Search for the cell housing the specified text and yield its [X, Y] center coordinate. 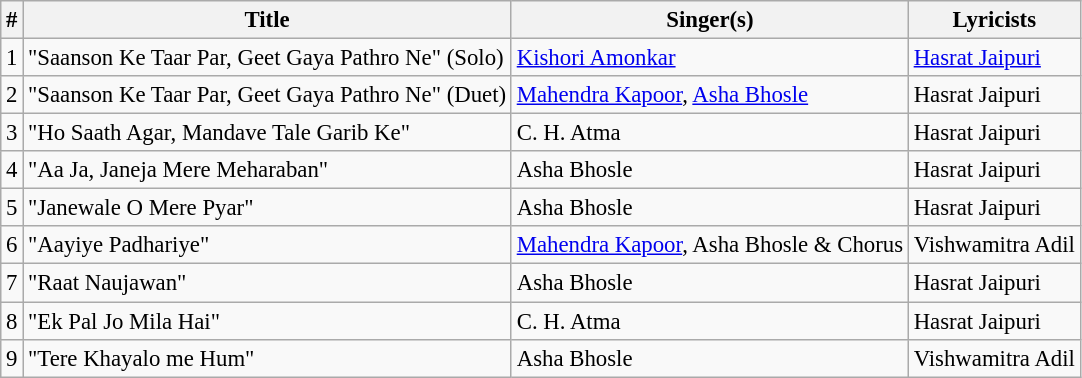
"Tere Khayalo me Hum" [268, 358]
5 [12, 208]
"Aayiye Padhariye" [268, 245]
# [12, 20]
"Saanson Ke Taar Par, Geet Gaya Pathro Ne" (Duet) [268, 95]
7 [12, 283]
9 [12, 358]
4 [12, 170]
8 [12, 321]
"Ho Saath Agar, Mandave Tale Garib Ke" [268, 133]
Mahendra Kapoor, Asha Bhosle [710, 95]
"Ek Pal Jo Mila Hai" [268, 321]
Kishori Amonkar [710, 58]
"Raat Naujawan" [268, 283]
1 [12, 58]
Title [268, 20]
Lyricists [994, 20]
Singer(s) [710, 20]
2 [12, 95]
3 [12, 133]
"Janewale O Mere Pyar" [268, 208]
6 [12, 245]
"Aa Ja, Janeja Mere Meharaban" [268, 170]
Mahendra Kapoor, Asha Bhosle & Chorus [710, 245]
"Saanson Ke Taar Par, Geet Gaya Pathro Ne" (Solo) [268, 58]
